Return the (x, y) coordinate for the center point of the cell that contains the specified text.  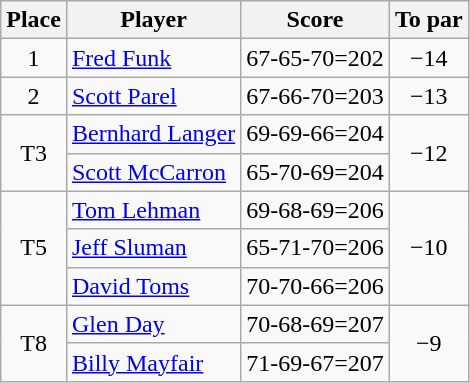
Score (316, 20)
T3 (34, 153)
To par (428, 20)
1 (34, 58)
71-69-67=207 (316, 362)
Bernhard Langer (153, 134)
T5 (34, 248)
Player (153, 20)
70-68-69=207 (316, 324)
David Toms (153, 286)
70-70-66=206 (316, 286)
T8 (34, 343)
Scott Parel (153, 96)
2 (34, 96)
−9 (428, 343)
69-69-66=204 (316, 134)
Tom Lehman (153, 210)
Fred Funk (153, 58)
65-70-69=204 (316, 172)
67-65-70=202 (316, 58)
−12 (428, 153)
67-66-70=203 (316, 96)
Place (34, 20)
65-71-70=206 (316, 248)
−14 (428, 58)
−10 (428, 248)
69-68-69=206 (316, 210)
Glen Day (153, 324)
Scott McCarron (153, 172)
Billy Mayfair (153, 362)
−13 (428, 96)
Jeff Sluman (153, 248)
